Pinpoint the cell where the given text exists, returning its [X, Y] midpoint coordinate. 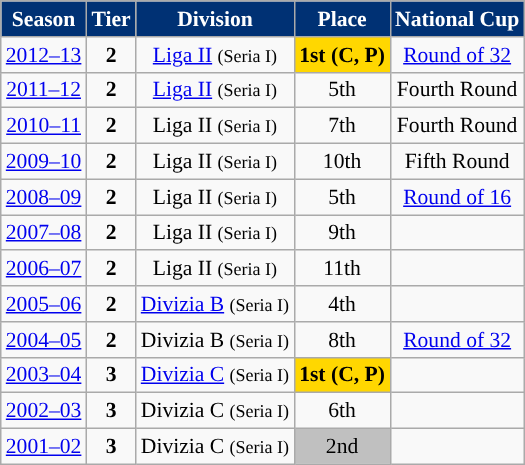
2006–07 [44, 269]
National Cup [457, 19]
2007–08 [44, 233]
2009–10 [44, 162]
7th [342, 126]
2001–02 [44, 447]
Tier [110, 19]
Round of 16 [457, 197]
11th [342, 269]
2004–05 [44, 340]
Season [44, 19]
Division [215, 19]
10th [342, 162]
2nd [342, 447]
2003–04 [44, 375]
2010–11 [44, 126]
Fifth Round [457, 162]
2012–13 [44, 55]
6th [342, 411]
9th [342, 233]
Place [342, 19]
2011–12 [44, 90]
8th [342, 340]
2008–09 [44, 197]
2005–06 [44, 304]
4th [342, 304]
2002–03 [44, 411]
